Output the (X, Y) coordinate of the center of the cell containing the given text.  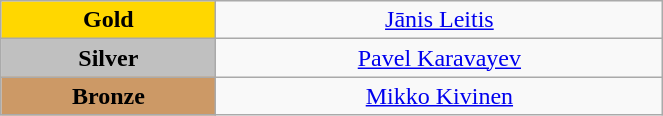
Bronze (108, 96)
Jānis Leitis (440, 20)
Mikko Kivinen (440, 96)
Gold (108, 20)
Silver (108, 58)
Pavel Karavayev (440, 58)
